From the cell containing the given text, extract its center point as [X, Y] coordinate. 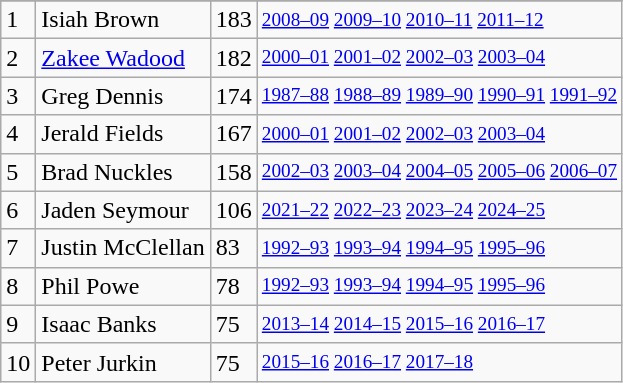
2008–09 2009–10 2010–11 2011–12 [439, 20]
182 [234, 58]
8 [18, 286]
Isaac Banks [123, 324]
Justin McClellan [123, 248]
Jerald Fields [123, 134]
2013–14 2014–15 2015–16 2016–17 [439, 324]
3 [18, 96]
174 [234, 96]
183 [234, 20]
2 [18, 58]
10 [18, 362]
2015–16 2016–17 2017–18 [439, 362]
83 [234, 248]
158 [234, 172]
5 [18, 172]
1987–88 1988–89 1989–90 1990–91 1991–92 [439, 96]
Brad Nuckles [123, 172]
4 [18, 134]
Jaden Seymour [123, 210]
6 [18, 210]
Peter Jurkin [123, 362]
1 [18, 20]
Isiah Brown [123, 20]
Zakee Wadood [123, 58]
Greg Dennis [123, 96]
167 [234, 134]
9 [18, 324]
2002–03 2003–04 2004–05 2005–06 2006–07 [439, 172]
Phil Powe [123, 286]
78 [234, 286]
106 [234, 210]
2021–22 2022–23 2023–24 2024–25 [439, 210]
7 [18, 248]
